Extract the (X, Y) coordinate from the center of the cell holding the provided text.  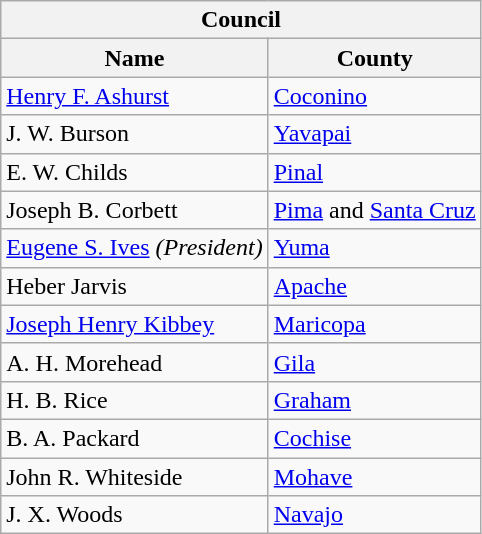
Heber Jarvis (134, 286)
Mohave (374, 477)
J. X. Woods (134, 515)
B. A. Packard (134, 438)
Cochise (374, 438)
Navajo (374, 515)
Council (241, 20)
A. H. Morehead (134, 362)
Apache (374, 286)
Eugene S. Ives (President) (134, 248)
Name (134, 58)
J. W. Burson (134, 134)
Yavapai (374, 134)
Gila (374, 362)
Graham (374, 400)
Coconino (374, 96)
County (374, 58)
Pinal (374, 172)
Joseph B. Corbett (134, 210)
Maricopa (374, 324)
Henry F. Ashurst (134, 96)
John R. Whiteside (134, 477)
H. B. Rice (134, 400)
Pima and Santa Cruz (374, 210)
Joseph Henry Kibbey (134, 324)
Yuma (374, 248)
E. W. Childs (134, 172)
